Return (X, Y) of the center of cell containing provided text 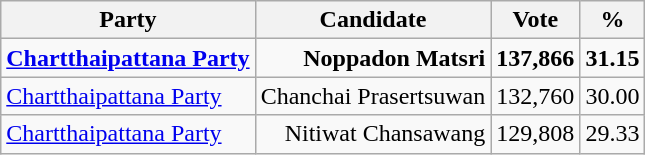
Party (128, 20)
29.33 (612, 134)
137,866 (536, 58)
Candidate (373, 20)
% (612, 20)
132,760 (536, 96)
Noppadon Matsri (373, 58)
Chanchai Prasertsuwan (373, 96)
30.00 (612, 96)
31.15 (612, 58)
Vote (536, 20)
129,808 (536, 134)
Nitiwat Chansawang (373, 134)
